Output the (x, y) coordinate of the center of the cell containing the given text.  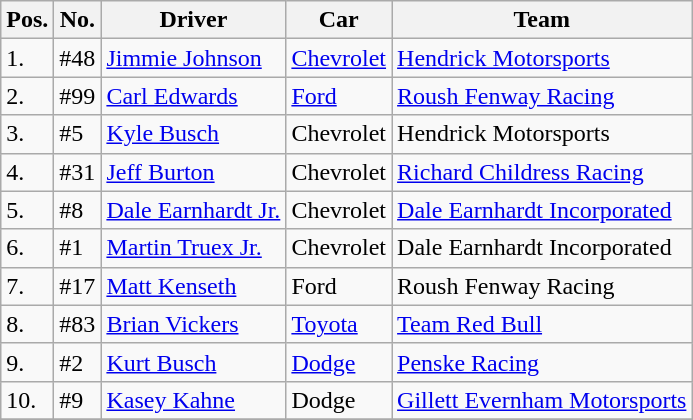
8. (28, 324)
Penske Racing (542, 362)
6. (28, 248)
Jeff Burton (194, 172)
Toyota (339, 324)
#17 (78, 286)
Pos. (28, 20)
Kasey Kahne (194, 400)
10. (28, 400)
Kyle Busch (194, 134)
#83 (78, 324)
Gillett Evernham Motorsports (542, 400)
2. (28, 96)
Martin Truex Jr. (194, 248)
5. (28, 210)
Matt Kenseth (194, 286)
Car (339, 20)
#5 (78, 134)
#2 (78, 362)
Kurt Busch (194, 362)
Driver (194, 20)
Brian Vickers (194, 324)
#8 (78, 210)
1. (28, 58)
Jimmie Johnson (194, 58)
Dale Earnhardt Jr. (194, 210)
No. (78, 20)
#31 (78, 172)
Richard Childress Racing (542, 172)
7. (28, 286)
Carl Edwards (194, 96)
9. (28, 362)
4. (28, 172)
Team (542, 20)
3. (28, 134)
#1 (78, 248)
Team Red Bull (542, 324)
#9 (78, 400)
#99 (78, 96)
#48 (78, 58)
